Pinpoint the cell where the given text exists, returning its (x, y) midpoint coordinate. 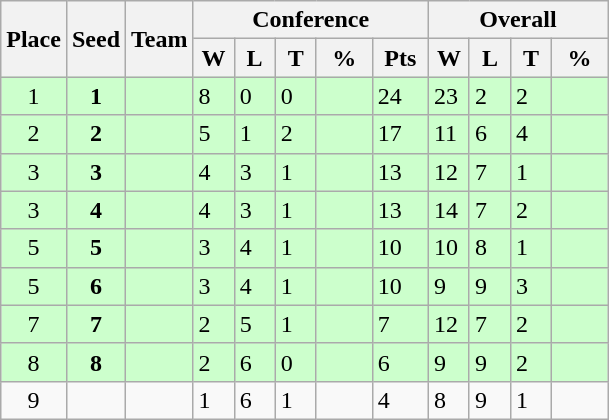
17 (400, 134)
Pts (400, 58)
11 (448, 134)
Team (160, 39)
24 (400, 96)
23 (448, 96)
14 (448, 210)
Overall (518, 20)
Seed (96, 39)
Conference (310, 20)
Place (34, 39)
